For the text-containing cell, return its midpoint in (x, y) coordinate format. 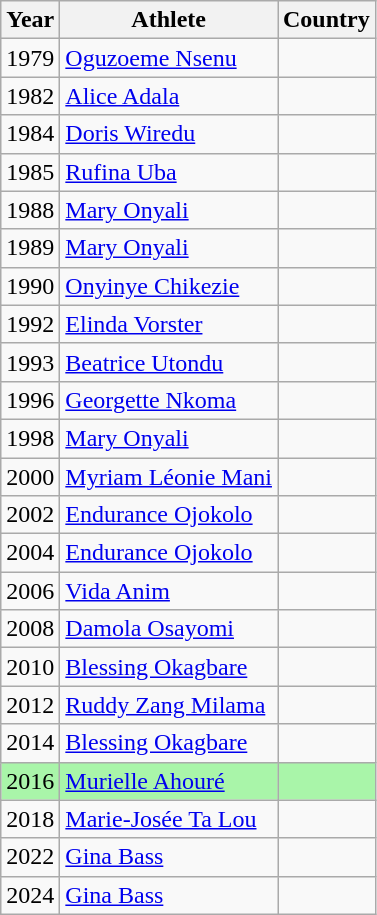
2022 (30, 857)
Athlete (169, 20)
Ruddy Zang Milama (169, 705)
1998 (30, 438)
Vida Anim (169, 591)
2014 (30, 743)
Elinda Vorster (169, 324)
Damola Osayomi (169, 629)
2004 (30, 553)
2008 (30, 629)
2016 (30, 781)
Doris Wiredu (169, 134)
1993 (30, 362)
Beatrice Utondu (169, 362)
1990 (30, 286)
Onyinye Chikezie (169, 286)
1988 (30, 210)
Murielle Ahouré (169, 781)
2006 (30, 591)
Georgette Nkoma (169, 400)
2002 (30, 515)
1992 (30, 324)
Marie-Josée Ta Lou (169, 819)
1989 (30, 248)
1979 (30, 58)
2024 (30, 895)
Alice Adala (169, 96)
1996 (30, 400)
Myriam Léonie Mani (169, 477)
1985 (30, 172)
2000 (30, 477)
Oguzoeme Nsenu (169, 58)
2012 (30, 705)
1984 (30, 134)
Year (30, 20)
2018 (30, 819)
1982 (30, 96)
2010 (30, 667)
Rufina Uba (169, 172)
Country (327, 20)
